Return the [x, y] coordinate for the center point of the cell that contains the specified text.  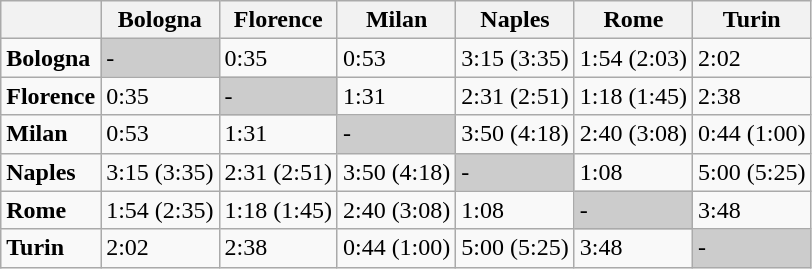
1:54 (2:03) [633, 58]
1:54 (2:35) [160, 210]
